Determine the (X, Y) coordinate at the center of the cell enclosing the given text.  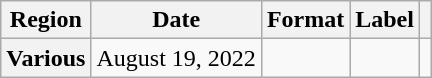
Various (46, 58)
Region (46, 20)
Label (385, 20)
Date (176, 20)
Format (305, 20)
August 19, 2022 (176, 58)
